Extract the (X, Y) coordinate from the center of the cell holding the provided text.  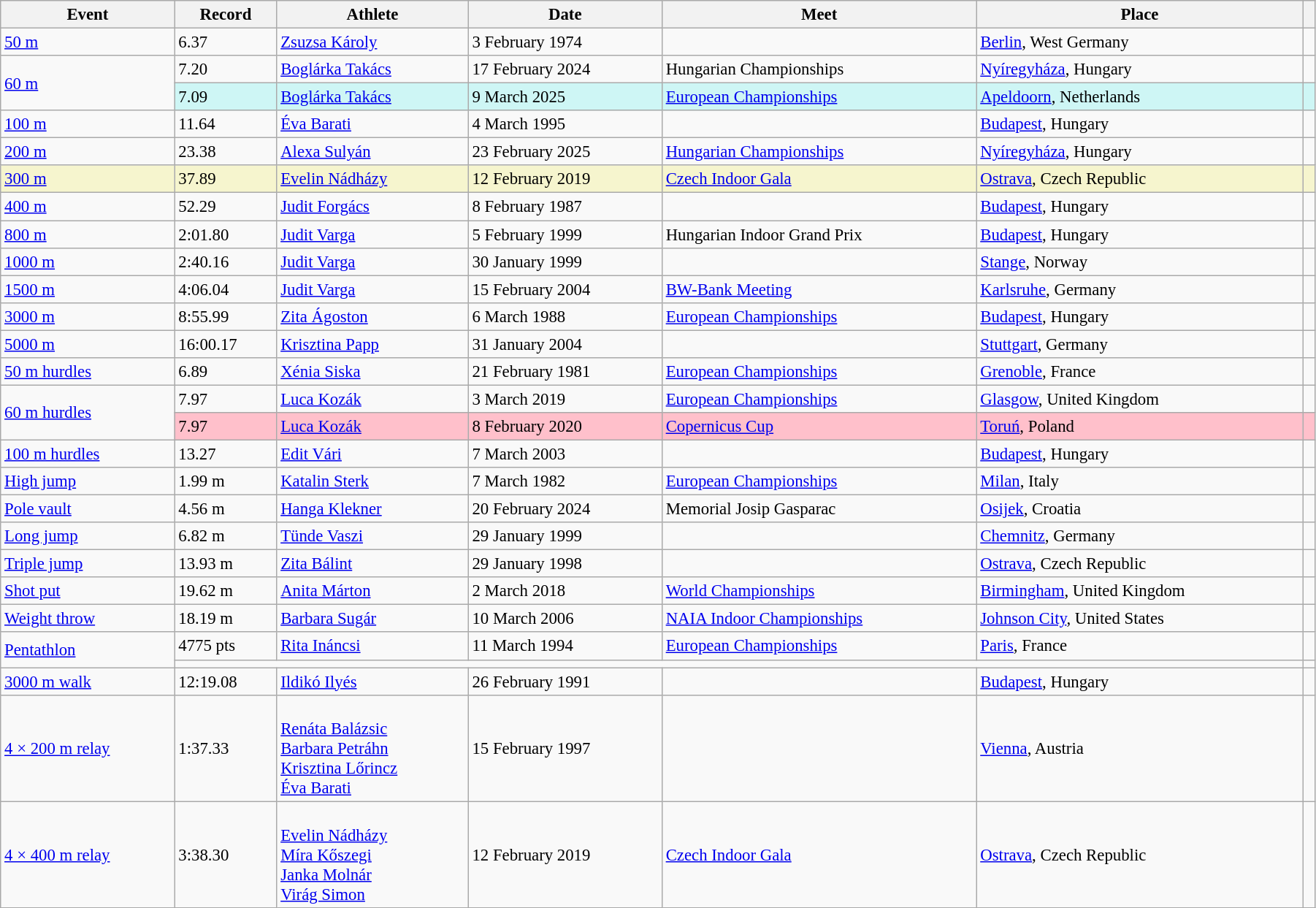
Pentathlon (88, 650)
Evelin NádházyMíra KőszegiJanka MolnárVirág Simon (372, 855)
Zsuzsa Károly (372, 42)
6 March 1988 (565, 316)
10 March 2006 (565, 619)
2 March 2018 (565, 591)
4 × 200 m relay (88, 748)
Stange, Norway (1139, 262)
Berlin, West Germany (1139, 42)
15 February 1997 (565, 748)
Zita Bálint (372, 564)
Meet (819, 15)
Long jump (88, 536)
Zita Ágoston (372, 316)
1.99 m (226, 481)
Edit Vári (372, 454)
400 m (88, 207)
4:06.04 (226, 289)
100 m hurdles (88, 454)
7 March 2003 (565, 454)
26 February 1991 (565, 682)
Anita Márton (372, 591)
Toruń, Poland (1139, 427)
Evelin Nádházy (372, 179)
29 January 1998 (565, 564)
5 February 1999 (565, 234)
20 February 2024 (565, 509)
2:01.80 (226, 234)
Apeldoorn, Netherlands (1139, 97)
Paris, France (1139, 646)
1000 m (88, 262)
Chemnitz, Germany (1139, 536)
Copernicus Cup (819, 427)
High jump (88, 481)
31 January 2004 (565, 344)
8 February 2020 (565, 427)
4 × 400 m relay (88, 855)
2:40.16 (226, 262)
Athlete (372, 15)
Event (88, 15)
Karlsruhe, Germany (1139, 289)
8 February 1987 (565, 207)
Triple jump (88, 564)
13.27 (226, 454)
300 m (88, 179)
3000 m (88, 316)
6.89 (226, 372)
6.37 (226, 42)
Birmingham, United Kingdom (1139, 591)
Memorial Josip Gasparac (819, 509)
5000 m (88, 344)
Date (565, 15)
3 March 2019 (565, 399)
50 m hurdles (88, 372)
Grenoble, France (1139, 372)
13.93 m (226, 564)
12:19.08 (226, 682)
3 February 1974 (565, 42)
NAIA Indoor Championships (819, 619)
Katalin Sterk (372, 481)
60 m (88, 83)
1500 m (88, 289)
1:37.33 (226, 748)
60 m hurdles (88, 412)
6.82 m (226, 536)
800 m (88, 234)
7.20 (226, 69)
Milan, Italy (1139, 481)
52.29 (226, 207)
50 m (88, 42)
Tünde Vaszi (372, 536)
World Championships (819, 591)
Judit Forgács (372, 207)
29 January 1999 (565, 536)
3000 m walk (88, 682)
Osijek, Croatia (1139, 509)
200 m (88, 152)
21 February 1981 (565, 372)
Rita Ináncsi (372, 646)
8:55.99 (226, 316)
Stuttgart, Germany (1139, 344)
30 January 1999 (565, 262)
Johnson City, United States (1139, 619)
18.19 m (226, 619)
16:00.17 (226, 344)
3:38.30 (226, 855)
100 m (88, 124)
23 February 2025 (565, 152)
BW-Bank Meeting (819, 289)
Weight throw (88, 619)
Hungarian Indoor Grand Prix (819, 234)
Éva Barati (372, 124)
19.62 m (226, 591)
17 February 2024 (565, 69)
4 March 1995 (565, 124)
Xénia Siska (372, 372)
Renáta BalázsicBarbara PetráhnKrisztina LőrinczÉva Barati (372, 748)
7.09 (226, 97)
Record (226, 15)
Krisztina Papp (372, 344)
4775 pts (226, 646)
Pole vault (88, 509)
37.89 (226, 179)
15 February 2004 (565, 289)
Barbara Sugár (372, 619)
Glasgow, United Kingdom (1139, 399)
Shot put (88, 591)
9 March 2025 (565, 97)
7 March 1982 (565, 481)
Place (1139, 15)
Vienna, Austria (1139, 748)
Ildikó Ilyés (372, 682)
11.64 (226, 124)
11 March 1994 (565, 646)
23.38 (226, 152)
Alexa Sulyán (372, 152)
4.56 m (226, 509)
Hanga Klekner (372, 509)
